Detect which cell encompasses the target text, then output its [X, Y] center coordinate. 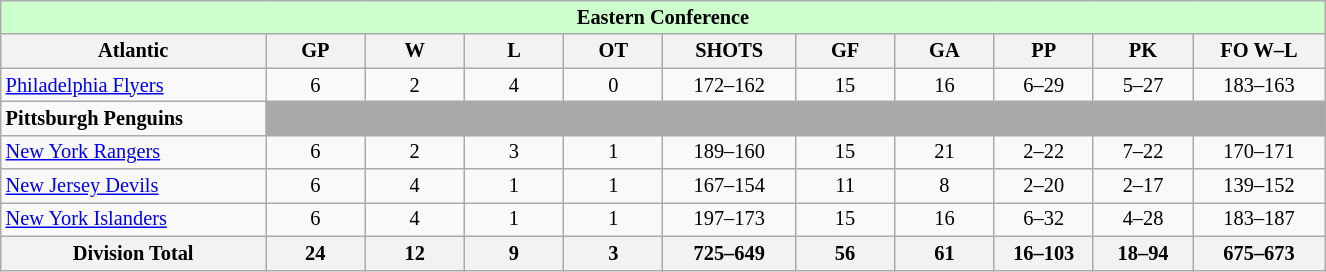
2–22 [1044, 152]
Pittsburgh Penguins [134, 118]
GF [844, 51]
Division Total [134, 253]
New Jersey Devils [134, 186]
61 [944, 253]
4–28 [1142, 219]
16–103 [1044, 253]
172–162 [729, 85]
56 [844, 253]
21 [944, 152]
9 [514, 253]
189–160 [729, 152]
7–22 [1142, 152]
Atlantic [134, 51]
675–673 [1260, 253]
Philadelphia Flyers [134, 85]
183–187 [1260, 219]
12 [414, 253]
725–649 [729, 253]
6–29 [1044, 85]
24 [316, 253]
8 [944, 186]
6–32 [1044, 219]
FO W–L [1260, 51]
2–17 [1142, 186]
5–27 [1142, 85]
GP [316, 51]
11 [844, 186]
OT [614, 51]
183–163 [1260, 85]
L [514, 51]
139–152 [1260, 186]
PK [1142, 51]
W [414, 51]
New York Rangers [134, 152]
0 [614, 85]
167–154 [729, 186]
2–20 [1044, 186]
PP [1044, 51]
18–94 [1142, 253]
New York Islanders [134, 219]
170–171 [1260, 152]
197–173 [729, 219]
GA [944, 51]
SHOTS [729, 51]
Eastern Conference [663, 17]
